Return the [x, y] coordinate for the center point of the cell that contains the specified text.  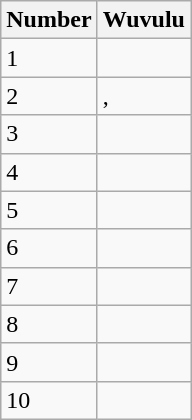
4 [49, 172]
5 [49, 210]
10 [49, 400]
3 [49, 134]
7 [49, 286]
9 [49, 362]
1 [49, 58]
Number [49, 20]
Wuvulu [144, 20]
, [144, 96]
6 [49, 248]
2 [49, 96]
8 [49, 324]
